Identify which cell holds the provided text, then report its (x, y) central coordinate. 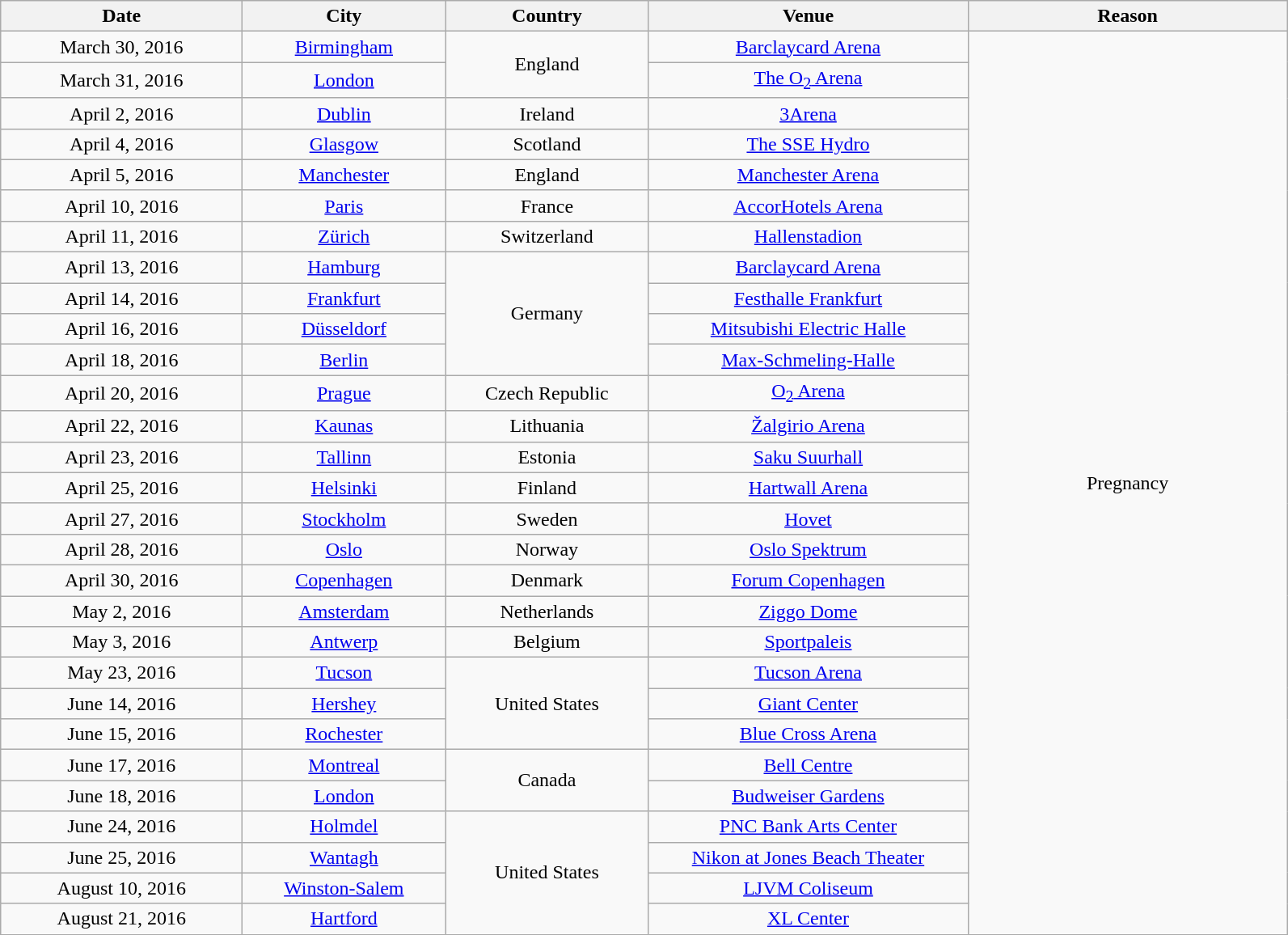
Canada (547, 781)
Mitsubishi Electric Halle (809, 329)
March 31, 2016 (121, 80)
Ireland (547, 113)
Forum Copenhagen (809, 580)
Ziggo Dome (809, 611)
April 11, 2016 (121, 236)
Giant Center (809, 704)
Scotland (547, 144)
April 27, 2016 (121, 518)
XL Center (809, 919)
April 18, 2016 (121, 360)
Pregnancy (1127, 483)
Bell Centre (809, 765)
Manchester Arena (809, 175)
April 4, 2016 (121, 144)
Berlin (344, 360)
August 21, 2016 (121, 919)
Holmdel (344, 827)
Stockholm (344, 518)
Estonia (547, 457)
May 23, 2016 (121, 673)
April 16, 2016 (121, 329)
April 10, 2016 (121, 205)
June 25, 2016 (121, 857)
August 10, 2016 (121, 888)
LJVM Coliseum (809, 888)
Switzerland (547, 236)
The SSE Hydro (809, 144)
June 17, 2016 (121, 765)
April 14, 2016 (121, 298)
Budweiser Gardens (809, 796)
Norway (547, 549)
April 30, 2016 (121, 580)
April 2, 2016 (121, 113)
Düsseldorf (344, 329)
Festhalle Frankfurt (809, 298)
Netherlands (547, 611)
Sweden (547, 518)
Tucson Arena (809, 673)
Sportpaleis (809, 642)
Tallinn (344, 457)
Hartford (344, 919)
Frankfurt (344, 298)
Amsterdam (344, 611)
Date (121, 16)
Country (547, 16)
Kaunas (344, 426)
Germany (547, 314)
Venue (809, 16)
June 14, 2016 (121, 704)
Tucson (344, 673)
Antwerp (344, 642)
April 5, 2016 (121, 175)
Denmark (547, 580)
O2 Arena (809, 393)
May 3, 2016 (121, 642)
Helsinki (344, 488)
Hershey (344, 704)
Birmingham (344, 47)
AccorHotels Arena (809, 205)
Oslo (344, 549)
Paris (344, 205)
Montreal (344, 765)
April 28, 2016 (121, 549)
Hamburg (344, 268)
3Arena (809, 113)
April 22, 2016 (121, 426)
Finland (547, 488)
April 20, 2016 (121, 393)
Žalgirio Arena (809, 426)
Rochester (344, 734)
The O2 Arena (809, 80)
Czech Republic (547, 393)
Glasgow (344, 144)
Oslo Spektrum (809, 549)
May 2, 2016 (121, 611)
Winston-Salem (344, 888)
April 23, 2016 (121, 457)
Nikon at Jones Beach Theater (809, 857)
Saku Suurhall (809, 457)
March 30, 2016 (121, 47)
Prague (344, 393)
Max-Schmeling-Halle (809, 360)
PNC Bank Arts Center (809, 827)
Hartwall Arena (809, 488)
Lithuania (547, 426)
June 15, 2016 (121, 734)
June 24, 2016 (121, 827)
Copenhagen (344, 580)
Belgium (547, 642)
Dublin (344, 113)
Wantagh (344, 857)
April 13, 2016 (121, 268)
Hovet (809, 518)
Zürich (344, 236)
April 25, 2016 (121, 488)
June 18, 2016 (121, 796)
Reason (1127, 16)
Hallenstadion (809, 236)
France (547, 205)
Manchester (344, 175)
Blue Cross Arena (809, 734)
City (344, 16)
